Capture the cell that displays the provided text and extract its (x, y) central coordinate. 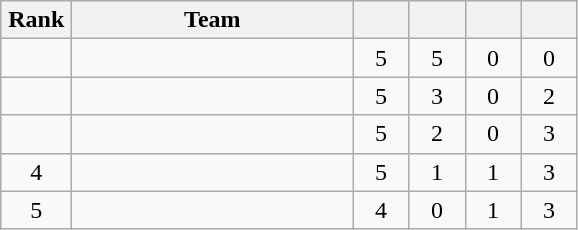
Rank (36, 20)
Team (212, 20)
